From the cell containing the given text, extract its center point as (x, y) coordinate. 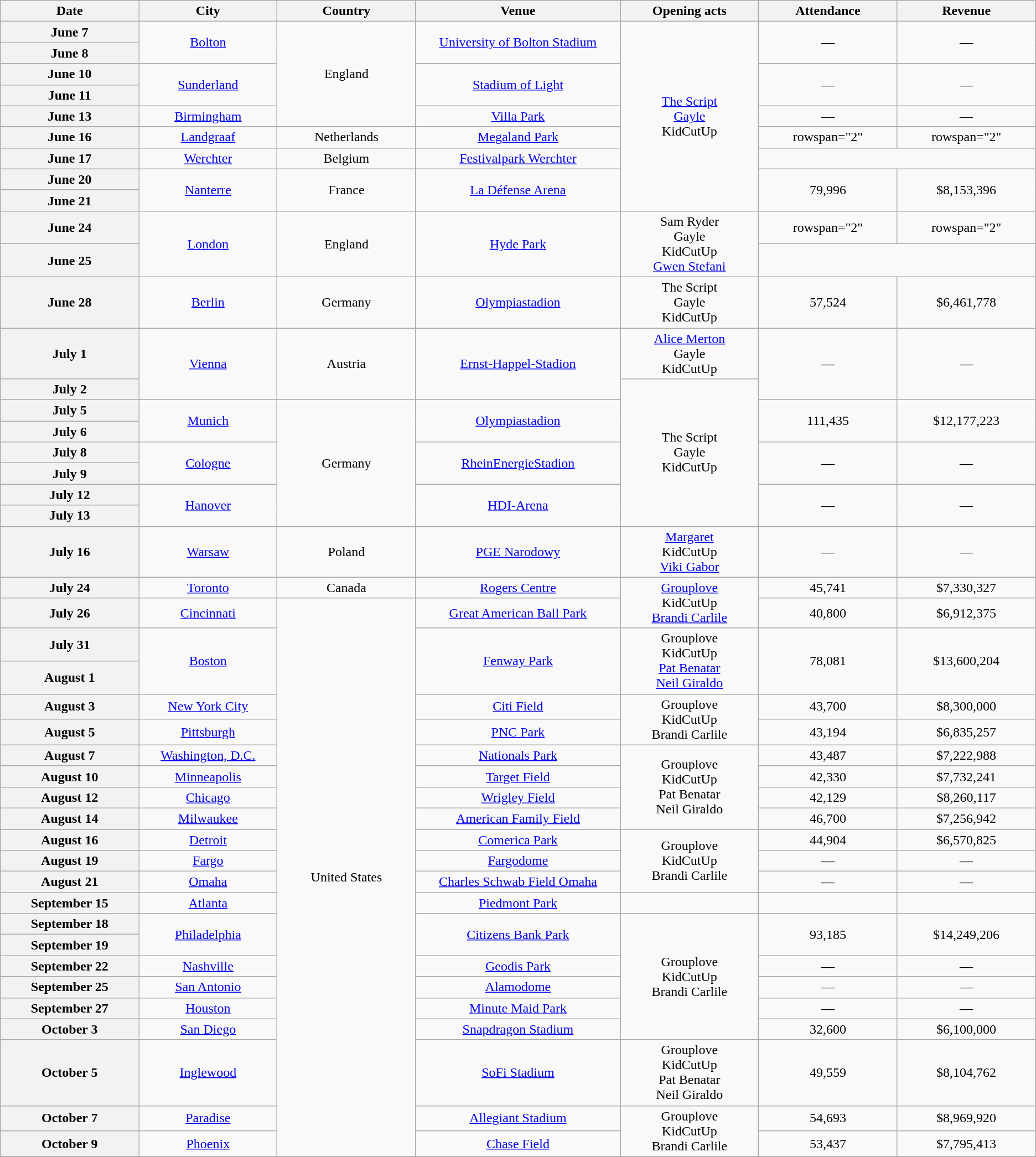
57,524 (828, 302)
Villa Park (518, 116)
August 19 (70, 861)
June 10 (70, 74)
London (208, 243)
Warsaw (208, 552)
Bolton (208, 43)
Citizens Bank Park (518, 935)
RheinEnergieStadion (518, 463)
$7,795,413 (966, 1144)
July 13 (70, 516)
Werchter (208, 158)
Detroit (208, 839)
$6,835,257 (966, 732)
Atlanta (208, 903)
SoFi Stadium (518, 1072)
New York City (208, 707)
June 8 (70, 53)
Minneapolis (208, 776)
Phoenix (208, 1144)
Vienna (208, 364)
June 7 (70, 32)
$6,461,778 (966, 302)
79,996 (828, 190)
Sam RyderGayleKidCutUpGwen Stefani (690, 243)
France (346, 190)
Toronto (208, 588)
46,700 (828, 818)
Alamodome (518, 987)
San Antonio (208, 987)
University of Bolton Stadium (518, 43)
Opening acts (690, 11)
$7,732,241 (966, 776)
Austria (346, 364)
June 24 (70, 227)
Hanover (208, 505)
June 25 (70, 261)
July 12 (70, 495)
Fargo (208, 861)
$7,256,942 (966, 818)
Philadelphia (208, 935)
August 3 (70, 707)
$8,969,920 (966, 1118)
June 28 (70, 302)
Margaret KidCutUp Viki Gabor (690, 552)
$7,330,327 (966, 588)
Nanterre (208, 190)
93,185 (828, 935)
42,129 (828, 797)
111,435 (828, 421)
PNC Park (518, 732)
Fenway Park (518, 661)
June 20 (70, 179)
Fargodome (518, 861)
Cincinnati (208, 613)
August 21 (70, 882)
$14,249,206 (966, 935)
$7,222,988 (966, 755)
Wrigley Field (518, 797)
September 25 (70, 987)
$8,153,396 (966, 190)
June 21 (70, 200)
$6,912,375 (966, 613)
53,437 (828, 1144)
September 18 (70, 924)
Munich (208, 421)
Houston (208, 1008)
Washington, D.C. (208, 755)
Boston (208, 661)
July 5 (70, 411)
Revenue (966, 11)
Berlin (208, 302)
United States (346, 878)
June 11 (70, 95)
$8,260,117 (966, 797)
$13,600,204 (966, 661)
June 16 (70, 137)
October 9 (70, 1144)
Country (346, 11)
Minute Maid Park (518, 1008)
Date (70, 11)
Piedmont Park (518, 903)
Omaha (208, 882)
October 3 (70, 1029)
August 12 (70, 797)
40,800 (828, 613)
Nashville (208, 966)
44,904 (828, 839)
La Défense Arena (518, 190)
July 8 (70, 453)
Paradise (208, 1118)
September 15 (70, 903)
Alice MertonGayleKidCutUp (690, 353)
Great American Ball Park (518, 613)
42,330 (828, 776)
June 17 (70, 158)
54,693 (828, 1118)
October 7 (70, 1118)
August 14 (70, 818)
Ernst-Happel-Stadion (518, 364)
Pittsburgh (208, 732)
HDI-Arena (518, 505)
Snapdragon Stadium (518, 1029)
Charles Schwab Field Omaha (518, 882)
July 16 (70, 552)
43,194 (828, 732)
August 5 (70, 732)
Comerica Park (518, 839)
Birmingham (208, 116)
August 10 (70, 776)
Poland (346, 552)
$6,570,825 (966, 839)
July 26 (70, 613)
Venue (518, 11)
September 27 (70, 1008)
October 5 (70, 1072)
Netherlands (346, 137)
43,487 (828, 755)
Target Field (518, 776)
Citi Field (518, 707)
Festivalpark Werchter (518, 158)
September 19 (70, 945)
Megaland Park (518, 137)
$8,300,000 (966, 707)
July 9 (70, 474)
San Diego (208, 1029)
Geodis Park (518, 966)
August 7 (70, 755)
Cologne (208, 463)
45,741 (828, 588)
Milwaukee (208, 818)
GrouploveKidCutUpPat BenatarNeil Giraldo (690, 1072)
Chicago (208, 797)
August 16 (70, 839)
July 31 (70, 645)
August 1 (70, 678)
32,600 (828, 1029)
Rogers Centre (518, 588)
Attendance (828, 11)
78,081 (828, 661)
Hyde Park (518, 243)
American Family Field (518, 818)
June 13 (70, 116)
Landgraaf (208, 137)
City (208, 11)
July 2 (70, 390)
September 22 (70, 966)
Sunderland (208, 85)
Inglewood (208, 1072)
Chase Field (518, 1144)
Allegiant Stadium (518, 1118)
$8,104,762 (966, 1072)
Belgium (346, 158)
43,700 (828, 707)
July 24 (70, 588)
$12,177,223 (966, 421)
49,559 (828, 1072)
Stadium of Light (518, 85)
Nationals Park (518, 755)
$6,100,000 (966, 1029)
July 6 (70, 432)
Canada (346, 588)
PGE Narodowy (518, 552)
July 1 (70, 353)
